Search for the cell housing the specified text and yield its [X, Y] center coordinate. 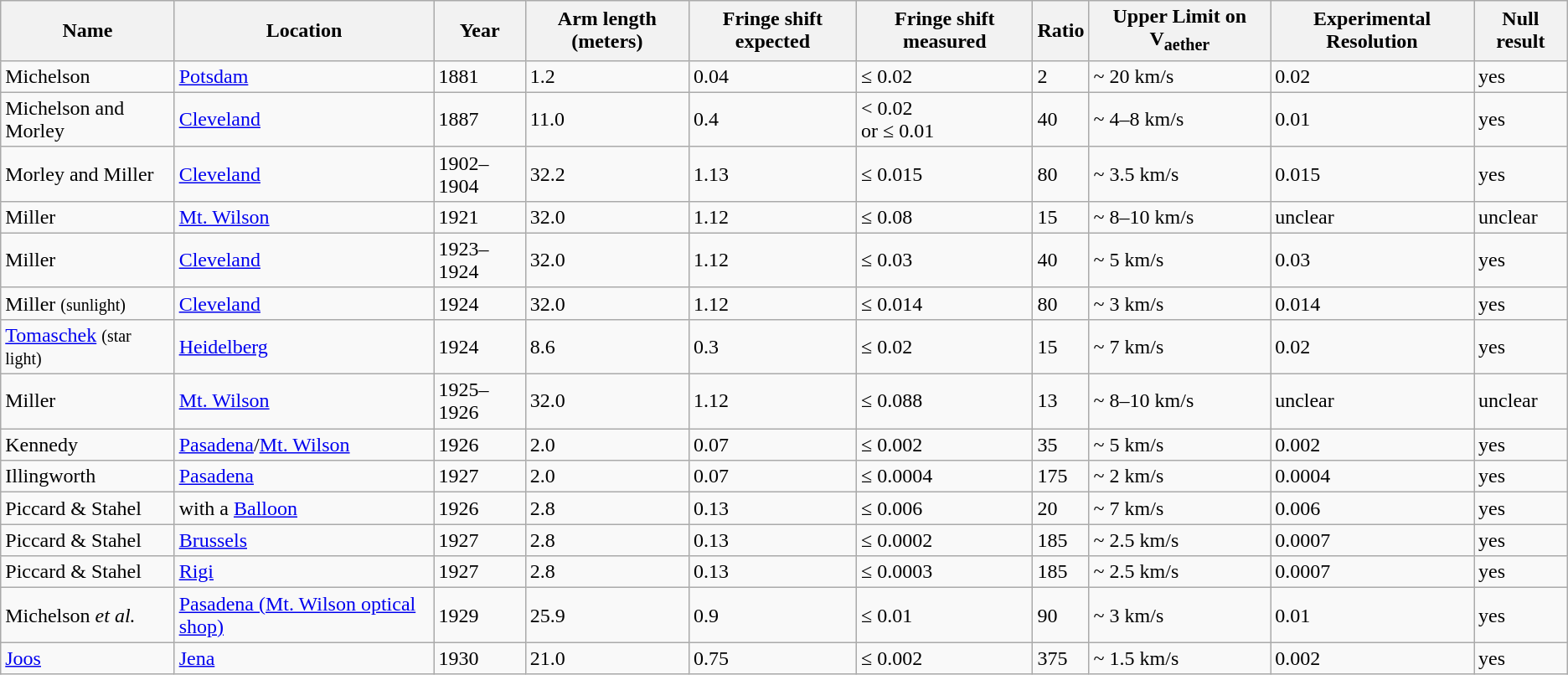
8.6 [606, 347]
Experimental Resolution [1372, 30]
0.75 [772, 658]
0.04 [772, 76]
≤ 0.01 [945, 615]
1887 [479, 119]
Illingworth [87, 477]
21.0 [606, 658]
Name [87, 30]
Morley and Miller [87, 174]
Arm length (meters) [606, 30]
1923–1924 [479, 260]
0.015 [1372, 174]
Kennedy [87, 445]
Michelson [87, 76]
Year [479, 30]
Location [304, 30]
375 [1060, 658]
Null result [1521, 30]
< 0.02or ≤ 0.01 [945, 119]
32.2 [606, 174]
1929 [479, 615]
2 [1060, 76]
13 [1060, 402]
0.0004 [1372, 477]
90 [1060, 615]
Upper Limit on Vaether [1179, 30]
11.0 [606, 119]
≤ 0.03 [945, 260]
≤ 0.014 [945, 303]
0.006 [1372, 508]
1.13 [772, 174]
175 [1060, 477]
Joos [87, 658]
Potsdam [304, 76]
Fringe shift measured [945, 30]
≤ 0.088 [945, 402]
≤ 0.006 [945, 508]
1881 [479, 76]
Michelson et al. [87, 615]
≤ 0.0003 [945, 572]
0.4 [772, 119]
Fringe shift expected [772, 30]
Rigi [304, 572]
~ 4–8 km/s [1179, 119]
0.3 [772, 347]
Pasadena (Mt. Wilson optical shop) [304, 615]
1902–1904 [479, 174]
Brussels [304, 540]
0.03 [1372, 260]
Pasadena/Mt. Wilson [304, 445]
≤ 0.0004 [945, 477]
~ 1.5 km/s [1179, 658]
Michelson and Morley [87, 119]
≤ 0.0002 [945, 540]
35 [1060, 445]
~ 2 km/s [1179, 477]
Pasadena [304, 477]
≤ 0.08 [945, 217]
Tomaschek (star light) [87, 347]
Heidelberg [304, 347]
Ratio [1060, 30]
~ 3.5 km/s [1179, 174]
Miller (sunlight) [87, 303]
~ 20 km/s [1179, 76]
with a Balloon [304, 508]
25.9 [606, 615]
Jena [304, 658]
0.9 [772, 615]
1930 [479, 658]
20 [1060, 508]
0.014 [1372, 303]
1.2 [606, 76]
1925–1926 [479, 402]
≤ 0.015 [945, 174]
1921 [479, 217]
